Extract the [x, y] coordinate from the center of the cell holding the provided text.  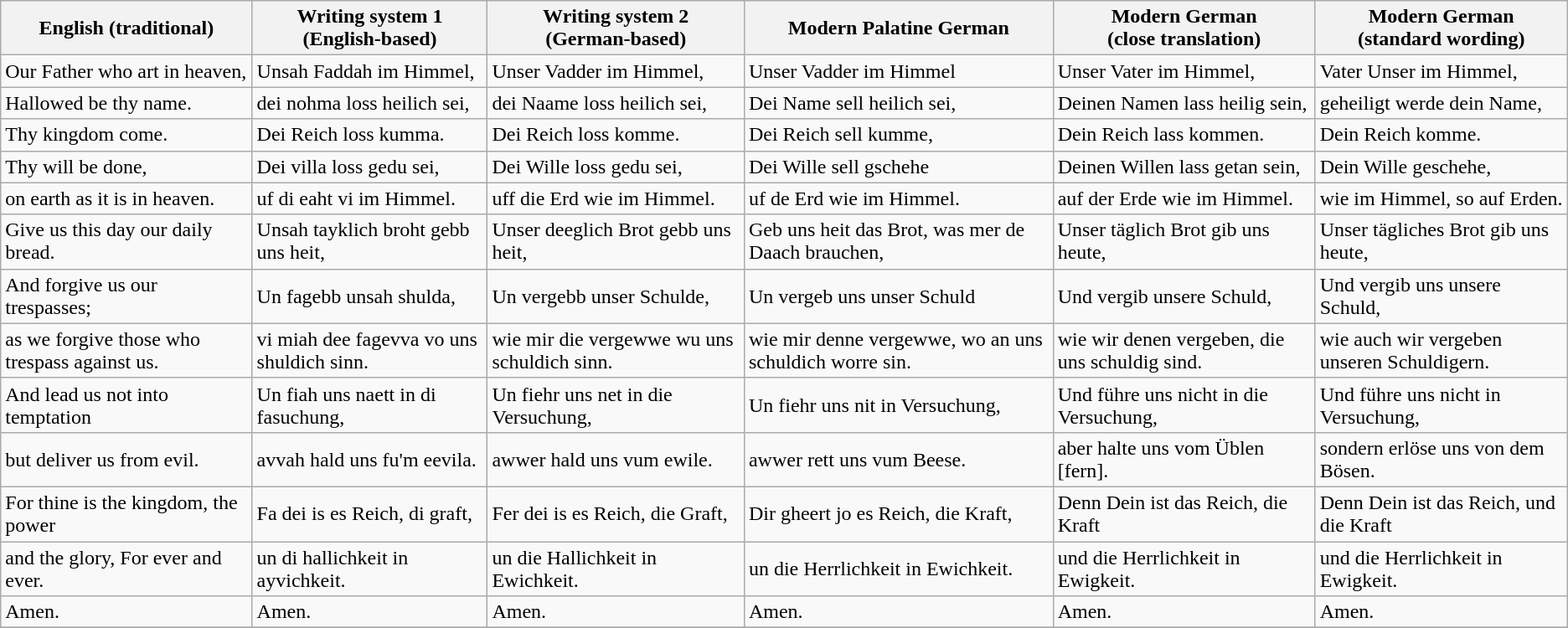
Un vergeb uns unser Schuld [898, 296]
but deliver us from evil. [126, 459]
Writing system 2(German-based) [616, 28]
Dein Reich komme. [1441, 135]
Unser Vater im Himmel, [1184, 71]
vi miah dee fagevva vo uns shuldich sinn. [370, 350]
Dei Wille loss gedu sei, [616, 167]
Denn Dein ist das Reich, die Kraft [1184, 514]
Unser deeglich Brot gebb uns heit, [616, 241]
Vater Unser im Himmel, [1441, 71]
uff die Erd wie im Himmel. [616, 198]
Dei Reich loss kumma. [370, 135]
Un fiehr uns net in die Versuchung, [616, 405]
Dein Wille geschehe, [1441, 167]
and the glory, For ever and ever. [126, 568]
Un fiah uns naett in di fasuchung, [370, 405]
aber halte uns vom Üblen [fern]. [1184, 459]
auf der Erde wie im Himmel. [1184, 198]
uf de Erd wie im Himmel. [898, 198]
Dein Reich lass kommen. [1184, 135]
awwer rett uns vum Beese. [898, 459]
Und vergib uns unsere Schuld, [1441, 296]
For thine is the kingdom, the power [126, 514]
Modern Palatine German [898, 28]
sondern erlöse uns von dem Bösen. [1441, 459]
And forgive us our trespasses; [126, 296]
geheiligt werde dein Name, [1441, 103]
wie im Himmel, so auf Erden. [1441, 198]
Und führe uns nicht in die Versuchung, [1184, 405]
Und vergib unsere Schuld, [1184, 296]
Writing system 1(English-based) [370, 28]
Dei Wille sell gschehe [898, 167]
Fa dei is es Reich, di graft, [370, 514]
Unser tägliches Brot gib uns heute, [1441, 241]
Modern German(close translation) [1184, 28]
wie mir die vergewwe wu uns schuldich sinn. [616, 350]
Und führe uns nicht in Versuchung, [1441, 405]
Deinen Willen lass getan sein, [1184, 167]
wie auch wir vergeben unseren Schuldigern. [1441, 350]
Hallowed be thy name. [126, 103]
Unser Vadder im Himmel, [616, 71]
on earth as it is in heaven. [126, 198]
Denn Dein ist das Reich, und die Kraft [1441, 514]
Modern German(standard wording) [1441, 28]
Our Father who art in heaven, [126, 71]
wie mir denne vergewwe, wo an uns schuldich worre sin. [898, 350]
Dir gheert jo es Reich, die Kraft, [898, 514]
Un fagebb unsah shulda, [370, 296]
uf di eaht vi im Himmel. [370, 198]
dei nohma loss heilich sei, [370, 103]
Dei Name sell heilich sei, [898, 103]
Thy will be done, [126, 167]
Unser Vadder im Himmel [898, 71]
Un vergebb unser Schulde, [616, 296]
Dei villa loss gedu sei, [370, 167]
Dei Reich loss komme. [616, 135]
Dei Reich sell kumme, [898, 135]
un die Hallichkeit in Ewichkeit. [616, 568]
Unsah Faddah im Himmel, [370, 71]
Geb uns heit das Brot, was mer de Daach brauchen, [898, 241]
Deinen Namen lass heilig sein, [1184, 103]
Fer dei is es Reich, die Graft, [616, 514]
avvah hald uns fu'm eevila. [370, 459]
Unser täglich Brot gib uns heute, [1184, 241]
awwer hald uns vum ewile. [616, 459]
un die Herrlichkeit in Ewichkeit. [898, 568]
wie wir denen vergeben, die uns schuldig sind. [1184, 350]
Give us this day our daily bread. [126, 241]
Unsah tayklich broht gebb uns heit, [370, 241]
English (traditional) [126, 28]
And lead us not into temptation [126, 405]
dei Naame loss heilich sei, [616, 103]
un di hallichkeit in ayvichkeit. [370, 568]
as we forgive those who trespass against us. [126, 350]
Thy kingdom come. [126, 135]
Un fiehr uns nit in Versuchung, [898, 405]
